Detect which cell encompasses the target text, then output its (x, y) center coordinate. 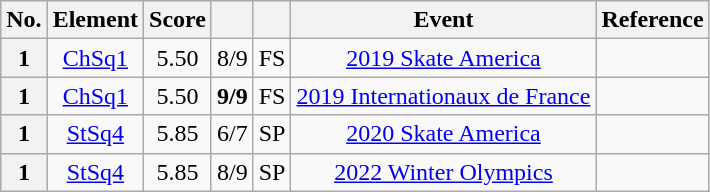
No. (24, 20)
Element (95, 20)
2019 Internationaux de France (444, 96)
9/9 (232, 96)
2020 Skate America (444, 134)
6/7 (232, 134)
Event (444, 20)
2022 Winter Olympics (444, 172)
Reference (652, 20)
2019 Skate America (444, 58)
Score (178, 20)
